From the cell containing the given text, extract its center point as (X, Y) coordinate. 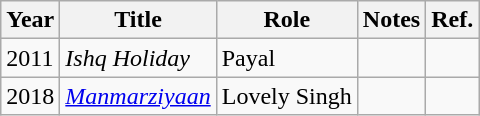
Notes (391, 20)
2011 (30, 58)
Title (138, 20)
Role (286, 20)
2018 (30, 96)
Year (30, 20)
Ref. (452, 20)
Payal (286, 58)
Ishq Holiday (138, 58)
Manmarziyaan (138, 96)
Lovely Singh (286, 96)
